Return the [x, y] coordinate for the center point of the cell that contains the specified text.  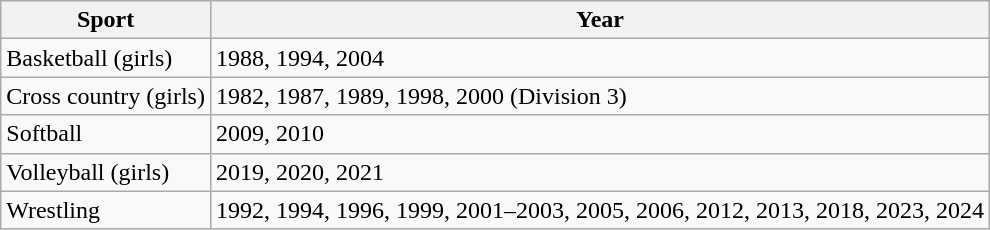
1988, 1994, 2004 [600, 58]
Sport [106, 20]
1992, 1994, 1996, 1999, 2001–2003, 2005, 2006, 2012, 2013, 2018, 2023, 2024 [600, 210]
Volleyball (girls) [106, 172]
2019, 2020, 2021 [600, 172]
Year [600, 20]
2009, 2010 [600, 134]
Basketball (girls) [106, 58]
Softball [106, 134]
1982, 1987, 1989, 1998, 2000 (Division 3) [600, 96]
Cross country (girls) [106, 96]
Wrestling [106, 210]
